From the cell containing the given text, extract its center point as (x, y) coordinate. 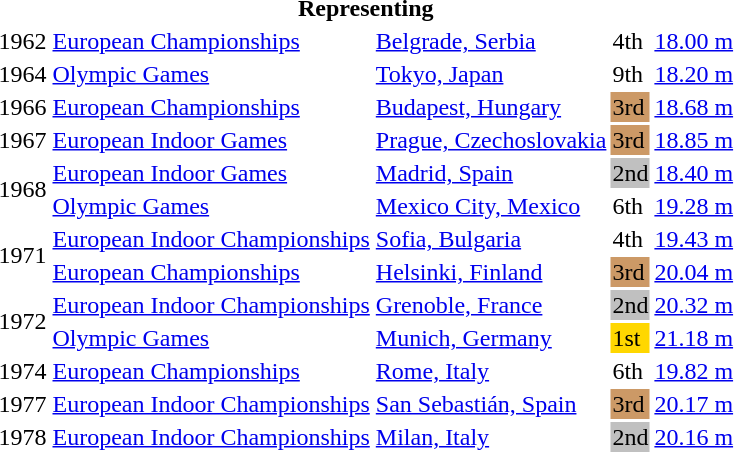
Sofia, Bulgaria (491, 239)
Rome, Italy (491, 371)
9th (630, 74)
1st (630, 338)
Budapest, Hungary (491, 107)
Munich, Germany (491, 338)
Grenoble, France (491, 305)
Tokyo, Japan (491, 74)
Helsinki, Finland (491, 272)
Belgrade, Serbia (491, 41)
Madrid, Spain (491, 173)
Milan, Italy (491, 437)
Prague, Czechoslovakia (491, 140)
Mexico City, Mexico (491, 206)
San Sebastián, Spain (491, 404)
